Provide the (x, y) coordinate of the cell's center where the given text is located.  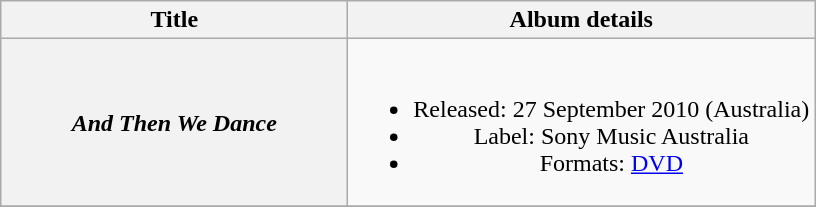
Title (174, 20)
Album details (582, 20)
And Then We Dance (174, 122)
Released: 27 September 2010 (Australia)Label: Sony Music AustraliaFormats: DVD (582, 122)
